Find where the given text appears and provide that cell's center as [X, Y] coordinate. 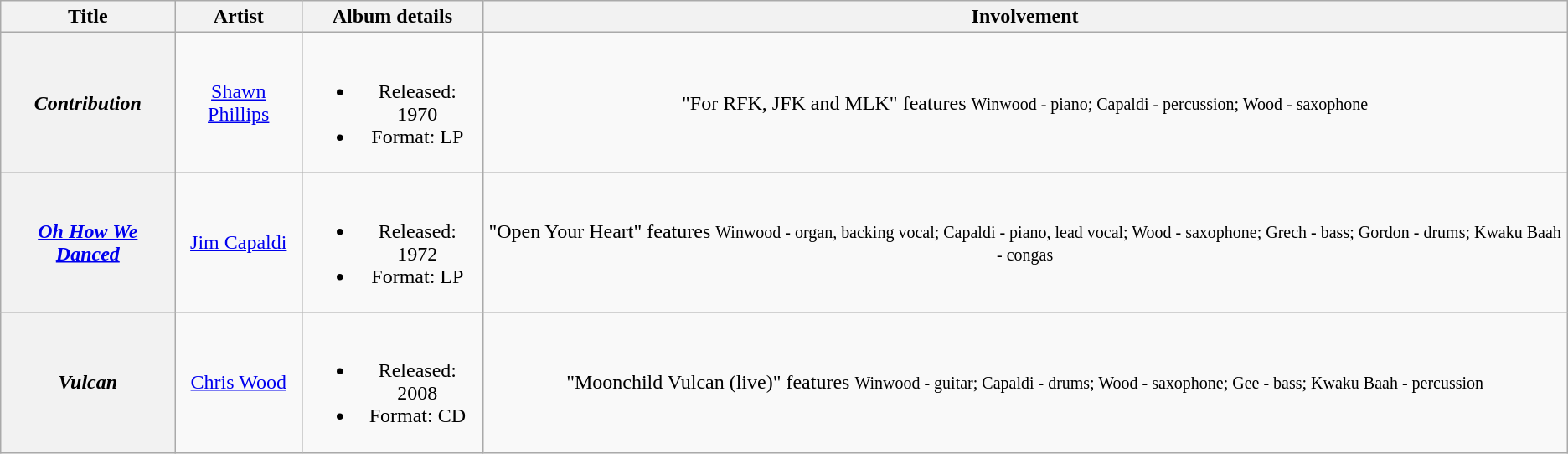
Involvement [1025, 17]
Vulcan [88, 382]
"Moonchild Vulcan (live)" features Winwood - guitar; Capaldi - drums; Wood - saxophone; Gee - bass; Kwaku Baah - percussion [1025, 382]
Released: 1970Format: LP [392, 102]
Oh How We Danced [88, 243]
Title [88, 17]
Released: 2008Format: CD [392, 382]
Chris Wood [239, 382]
"For RFK, JFK and MLK" features Winwood - piano; Capaldi - percussion; Wood - saxophone [1025, 102]
Shawn Phillips [239, 102]
Album details [392, 17]
Released: 1972Format: LP [392, 243]
Artist [239, 17]
Jim Capaldi [239, 243]
Contribution [88, 102]
